From the cell containing the given text, extract its center point as [X, Y] coordinate. 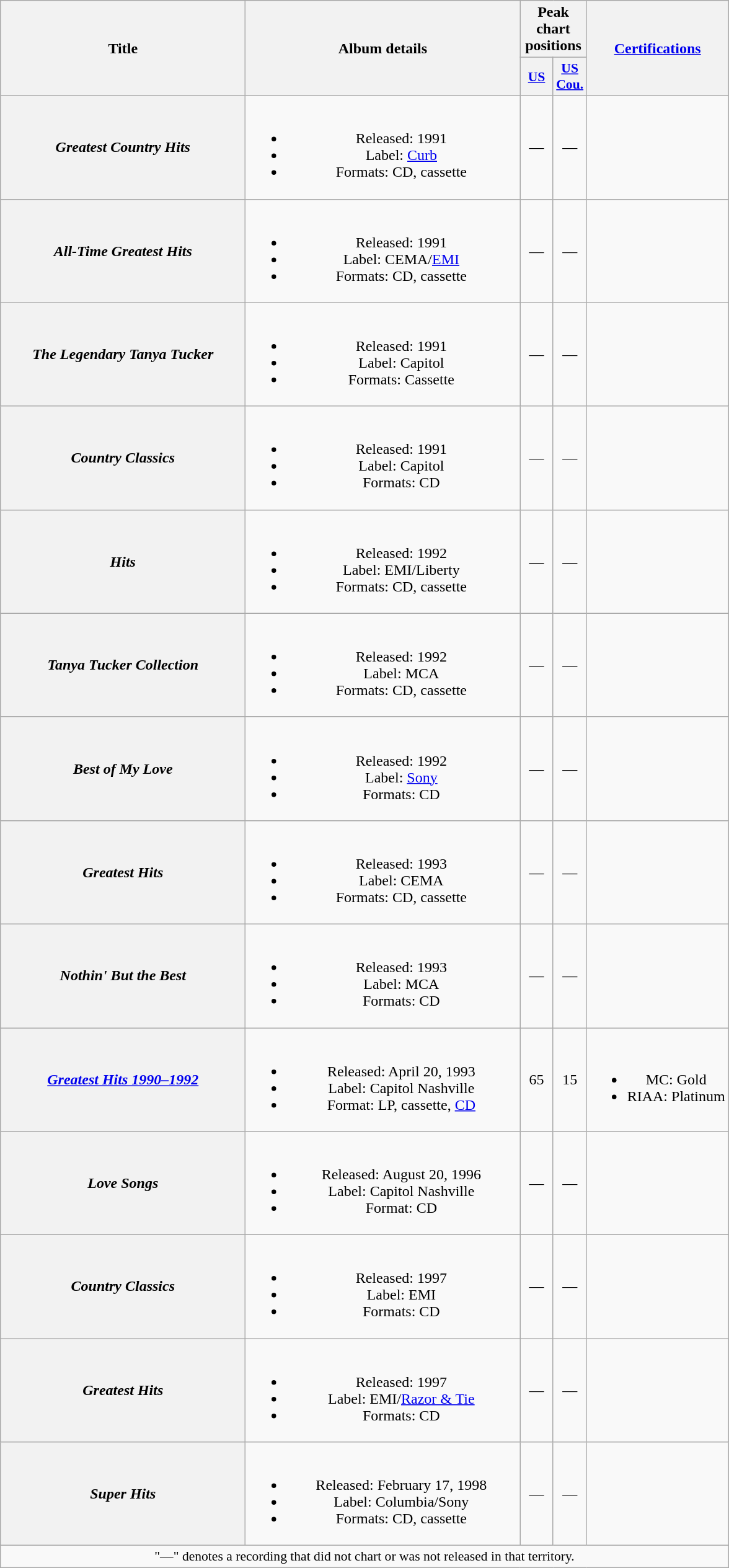
Hits [123, 562]
Peak chartpositions [553, 29]
Released: 1991Label: CEMA/EMIFormats: CD, cassette [383, 250]
Released: 1991Label: CapitolFormats: CD [383, 458]
Title [123, 48]
65 [537, 1080]
All-Time Greatest Hits [123, 250]
Released: 1992Label: EMI/LibertyFormats: CD, cassette [383, 562]
MC: GoldRIAA: Platinum [657, 1080]
The Legendary Tanya Tucker [123, 355]
Greatest Country Hits [123, 148]
Certifications [657, 48]
Super Hits [123, 1494]
Released: August 20, 1996Label: Capitol NashvilleFormat: CD [383, 1183]
Released: 1991Label: CurbFormats: CD, cassette [383, 148]
Released: 1992Label: MCAFormats: CD, cassette [383, 665]
USCou. [570, 77]
15 [570, 1080]
Best of My Love [123, 769]
Tanya Tucker Collection [123, 665]
Released: 1993Label: CEMAFormats: CD, cassette [383, 872]
Released: 1997Label: EMI/Razor & TieFormats: CD [383, 1390]
Released: 1993Label: MCAFormats: CD [383, 976]
Released: April 20, 1993Label: Capitol NashvilleFormat: LP, cassette, CD [383, 1080]
Album details [383, 48]
"—" denotes a recording that did not chart or was not released in that territory. [365, 1557]
Released: 1991Label: CapitolFormats: Cassette [383, 355]
Nothin' But the Best [123, 976]
Released: 1992Label: SonyFormats: CD [383, 769]
US [537, 77]
Released: February 17, 1998Label: Columbia/SonyFormats: CD, cassette [383, 1494]
Released: 1997Label: EMIFormats: CD [383, 1287]
Greatest Hits 1990–1992 [123, 1080]
Love Songs [123, 1183]
